Determine the (X, Y) coordinate at the center of the cell enclosing the given text.  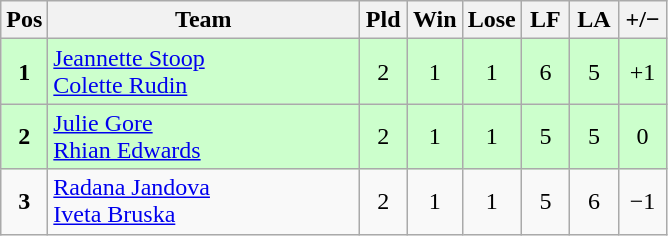
+1 (642, 72)
Jeannette Stoop Colette Rudin (204, 72)
3 (24, 202)
+/− (642, 20)
Julie Gore Rhian Edwards (204, 136)
Team (204, 20)
LF (546, 20)
0 (642, 136)
Pld (384, 20)
Lose (492, 20)
Radana Jandova Iveta Bruska (204, 202)
Pos (24, 20)
−1 (642, 202)
Win (434, 20)
LA (594, 20)
